Return the (X, Y) coordinate for the center point of the cell that contains the specified text.  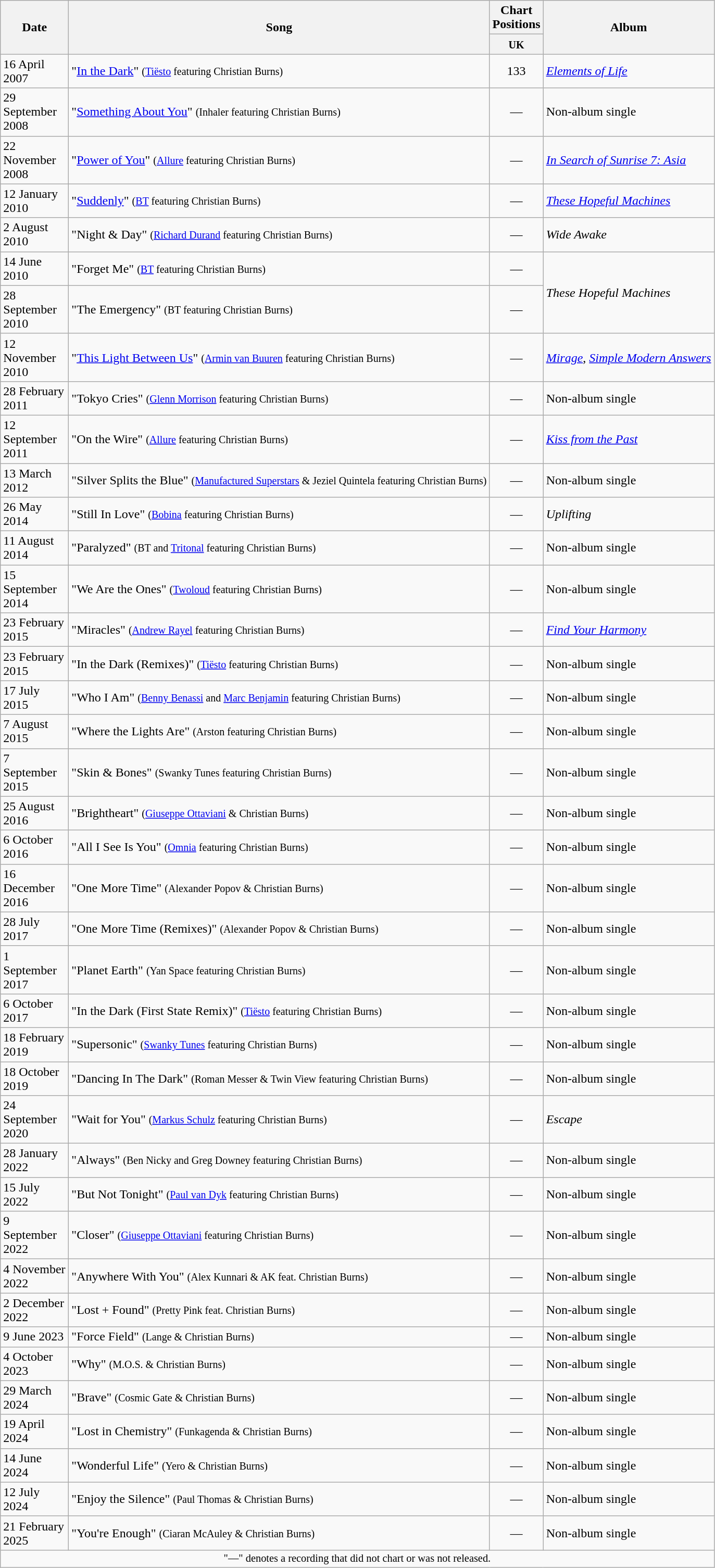
28 January 2022 (34, 1160)
"Brave" (Cosmic Gate & Christian Burns) (279, 1398)
"Why" (M.O.S. & Christian Burns) (279, 1363)
22 November 2008 (34, 160)
15 September 2014 (34, 589)
133 (517, 71)
12 July 2024 (34, 1499)
"Silver Splits the Blue" (Manufactured Superstars & Jeziel Quintela featuring Christian Burns) (279, 480)
"Closer" (Giuseppe Ottaviani featuring Christian Burns) (279, 1235)
"But Not Tonight" (Paul van Dyk featuring Christian Burns) (279, 1195)
13 March 2012 (34, 480)
Mirage, Simple Modern Answers (629, 357)
"Enjoy the Silence" (Paul Thomas & Christian Burns) (279, 1499)
"All I See Is You" (Omnia featuring Christian Burns) (279, 847)
"Who I Am" (Benny Benassi and Marc Benjamin featuring Christian Burns) (279, 698)
12 January 2010 (34, 201)
25 August 2016 (34, 813)
16 December 2016 (34, 888)
"Dancing In The Dark" (Roman Messer & Twin View featuring Christian Burns) (279, 1078)
29 March 2024 (34, 1398)
4 November 2022 (34, 1276)
Chart Positions (517, 18)
"Lost + Found" (Pretty Pink feat. Christian Burns) (279, 1310)
6 October 2016 (34, 847)
"Tokyo Cries" (Glenn Morrison featuring Christian Burns) (279, 398)
11 August 2014 (34, 548)
24 September 2020 (34, 1120)
Uplifting (629, 515)
"Lost in Chemistry" (Funkagenda & Christian Burns) (279, 1431)
"Suddenly" (BT featuring Christian Burns) (279, 201)
9 September 2022 (34, 1235)
"In the Dark" (Tiësto featuring Christian Burns) (279, 71)
UK (517, 44)
"Supersonic" (Swanky Tunes featuring Christian Burns) (279, 1045)
29 September 2008 (34, 112)
14 June 2010 (34, 269)
28 February 2011 (34, 398)
"Brightheart" (Giuseppe Ottaviani & Christian Burns) (279, 813)
7 August 2015 (34, 731)
18 February 2019 (34, 1045)
17 July 2015 (34, 698)
Kiss from the Past (629, 439)
"Skin & Bones" (Swanky Tunes featuring Christian Burns) (279, 772)
2 December 2022 (34, 1310)
"One More Time (Remixes)" (Alexander Popov & Christian Burns) (279, 929)
16 April 2007 (34, 71)
21 February 2025 (34, 1533)
12 September 2011 (34, 439)
"Miracles" (Andrew Rayel featuring Christian Burns) (279, 630)
7 September 2015 (34, 772)
"Anywhere With You" (Alex Kunnari & AK feat. Christian Burns) (279, 1276)
Album (629, 27)
Wide Awake (629, 234)
Find Your Harmony (629, 630)
18 October 2019 (34, 1078)
"On the Wire" (Allure featuring Christian Burns) (279, 439)
Escape (629, 1120)
"Something About You" (Inhaler featuring Christian Burns) (279, 112)
"Planet Earth" (Yan Space featuring Christian Burns) (279, 970)
In Search of Sunrise 7: Asia (629, 160)
28 September 2010 (34, 309)
"Power of You" (Allure featuring Christian Burns) (279, 160)
"This Light Between Us" (Armin van Buuren featuring Christian Burns) (279, 357)
"Forget Me" (BT featuring Christian Burns) (279, 269)
"We Are the Ones" (Twoloud featuring Christian Burns) (279, 589)
"Wonderful Life" (Yero & Christian Burns) (279, 1465)
"The Emergency" (BT featuring Christian Burns) (279, 309)
Song (279, 27)
14 June 2024 (34, 1465)
"Still In Love" (Bobina featuring Christian Burns) (279, 515)
"Paralyzed" (BT and Tritonal featuring Christian Burns) (279, 548)
Date (34, 27)
"Force Field" (Lange & Christian Burns) (279, 1337)
4 October 2023 (34, 1363)
"In the Dark (Remixes)" (Tiësto featuring Christian Burns) (279, 663)
1 September 2017 (34, 970)
Elements of Life (629, 71)
"Where the Lights Are" (Arston featuring Christian Burns) (279, 731)
19 April 2024 (34, 1431)
15 July 2022 (34, 1195)
28 July 2017 (34, 929)
"Night & Day" (Richard Durand featuring Christian Burns) (279, 234)
"Always" (Ben Nicky and Greg Downey featuring Christian Burns) (279, 1160)
12 November 2010 (34, 357)
6 October 2017 (34, 1010)
"—" denotes a recording that did not chart or was not released. (357, 1559)
"One More Time" (Alexander Popov & Christian Burns) (279, 888)
26 May 2014 (34, 515)
2 August 2010 (34, 234)
"In the Dark (First State Remix)" (Tiësto featuring Christian Burns) (279, 1010)
"Wait for You" (Markus Schulz featuring Christian Burns) (279, 1120)
"You're Enough" (Ciaran McAuley & Christian Burns) (279, 1533)
9 June 2023 (34, 1337)
